Scan for the cell matching the given text and deliver its (X, Y) coordinate at center. 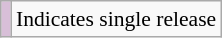
Indicates single release (116, 19)
